From the cell containing the given text, extract its center point as [x, y] coordinate. 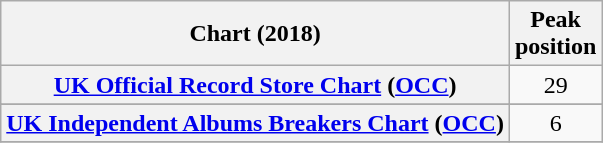
UK Independent Albums Breakers Chart (OCC) [256, 123]
UK Official Record Store Chart (OCC) [256, 85]
Chart (2018) [256, 34]
6 [555, 123]
29 [555, 85]
Peakposition [555, 34]
